From the cell containing the given text, extract its center point as [x, y] coordinate. 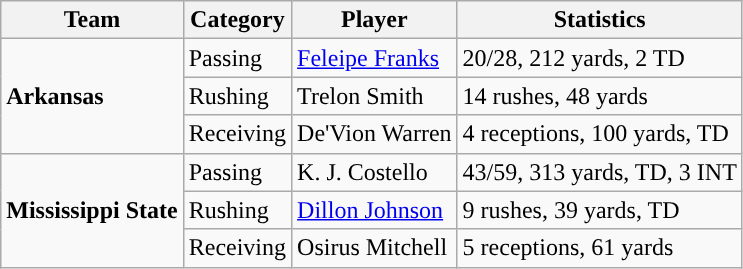
Feleipe Franks [375, 58]
Dillon Johnson [375, 210]
14 rushes, 48 yards [600, 96]
9 rushes, 39 yards, TD [600, 210]
20/28, 212 yards, 2 TD [600, 58]
Arkansas [92, 96]
5 receptions, 61 yards [600, 248]
Trelon Smith [375, 96]
Team [92, 20]
Category [237, 20]
4 receptions, 100 yards, TD [600, 134]
Statistics [600, 20]
Mississippi State [92, 210]
De'Vion Warren [375, 134]
Player [375, 20]
43/59, 313 yards, TD, 3 INT [600, 172]
K. J. Costello [375, 172]
Osirus Mitchell [375, 248]
